Find where the given text appears and provide that cell's center as [x, y] coordinate. 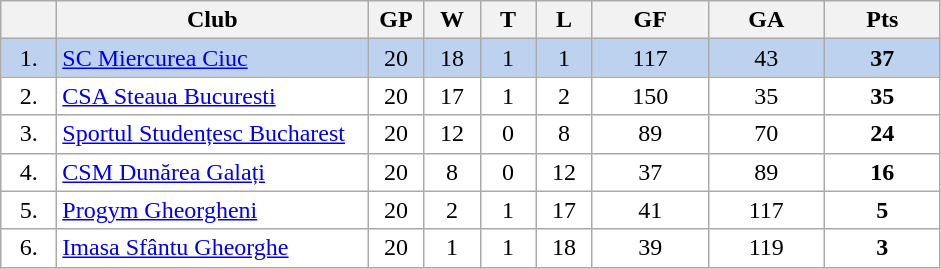
Sportul Studențesc Bucharest [212, 134]
CSA Steaua Bucuresti [212, 96]
Progym Gheorgheni [212, 210]
4. [29, 172]
16 [882, 172]
CSM Dunărea Galați [212, 172]
Pts [882, 20]
5 [882, 210]
24 [882, 134]
Imasa Sfântu Gheorghe [212, 248]
39 [650, 248]
6. [29, 248]
70 [766, 134]
2. [29, 96]
T [508, 20]
GA [766, 20]
119 [766, 248]
SC Miercurea Ciuc [212, 58]
43 [766, 58]
1. [29, 58]
L [564, 20]
5. [29, 210]
150 [650, 96]
GF [650, 20]
W [452, 20]
3. [29, 134]
3 [882, 248]
GP [396, 20]
Club [212, 20]
41 [650, 210]
